Locate the cell with the specified text and output its (X, Y) center coordinate. 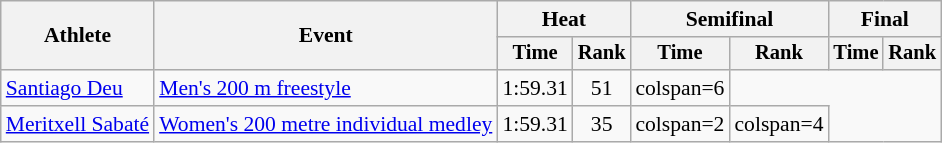
colspan=2 (680, 124)
Meritxell Sabaté (78, 124)
Final (885, 19)
Santiago Deu (78, 88)
colspan=4 (778, 124)
35 (602, 124)
Semifinal (729, 19)
51 (602, 88)
Event (326, 36)
Women's 200 metre individual medley (326, 124)
Athlete (78, 36)
Heat (564, 19)
Men's 200 m freestyle (326, 88)
colspan=6 (680, 88)
